For the text-containing cell, return its midpoint in (x, y) coordinate format. 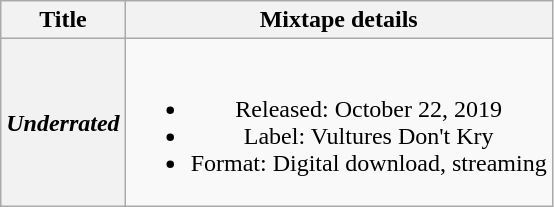
Mixtape details (338, 20)
Released: October 22, 2019Label: Vultures Don't KryFormat: Digital download, streaming (338, 122)
Underrated (63, 122)
Title (63, 20)
